Detect which cell encompasses the target text, then output its (x, y) center coordinate. 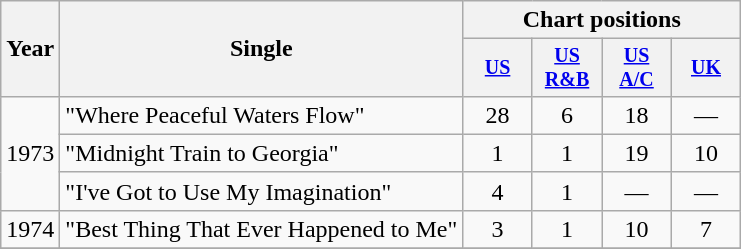
USA/C (636, 68)
Year (30, 49)
"Best Thing That Ever Happened to Me" (262, 229)
3 (498, 229)
"Where Peaceful Waters Flow" (262, 115)
Single (262, 49)
28 (498, 115)
Chart positions (602, 20)
"Midnight Train to Georgia" (262, 153)
18 (636, 115)
7 (706, 229)
USR&B (566, 68)
US (498, 68)
6 (566, 115)
1973 (30, 153)
"I've Got to Use My Imagination" (262, 191)
19 (636, 153)
UK (706, 68)
1974 (30, 229)
4 (498, 191)
